Scan for the cell matching the given text and deliver its [x, y] coordinate at center. 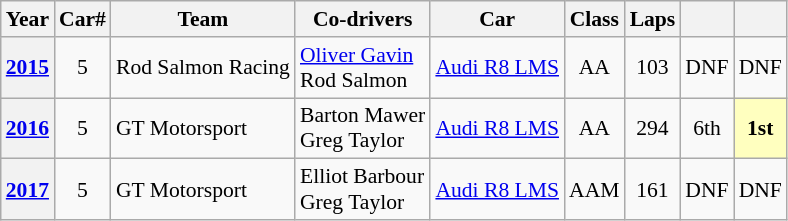
2015 [28, 68]
2017 [28, 190]
Team [203, 19]
Rod Salmon Racing [203, 68]
6th [706, 128]
1st [760, 128]
294 [653, 128]
Barton Mawer Greg Taylor [362, 128]
AAM [594, 190]
Co-drivers [362, 19]
Class [594, 19]
Oliver Gavin Rod Salmon [362, 68]
Elliot Barbour Greg Taylor [362, 190]
Car# [82, 19]
2016 [28, 128]
161 [653, 190]
103 [653, 68]
Year [28, 19]
Laps [653, 19]
Car [497, 19]
